Identify which cell holds the provided text, then report its (x, y) central coordinate. 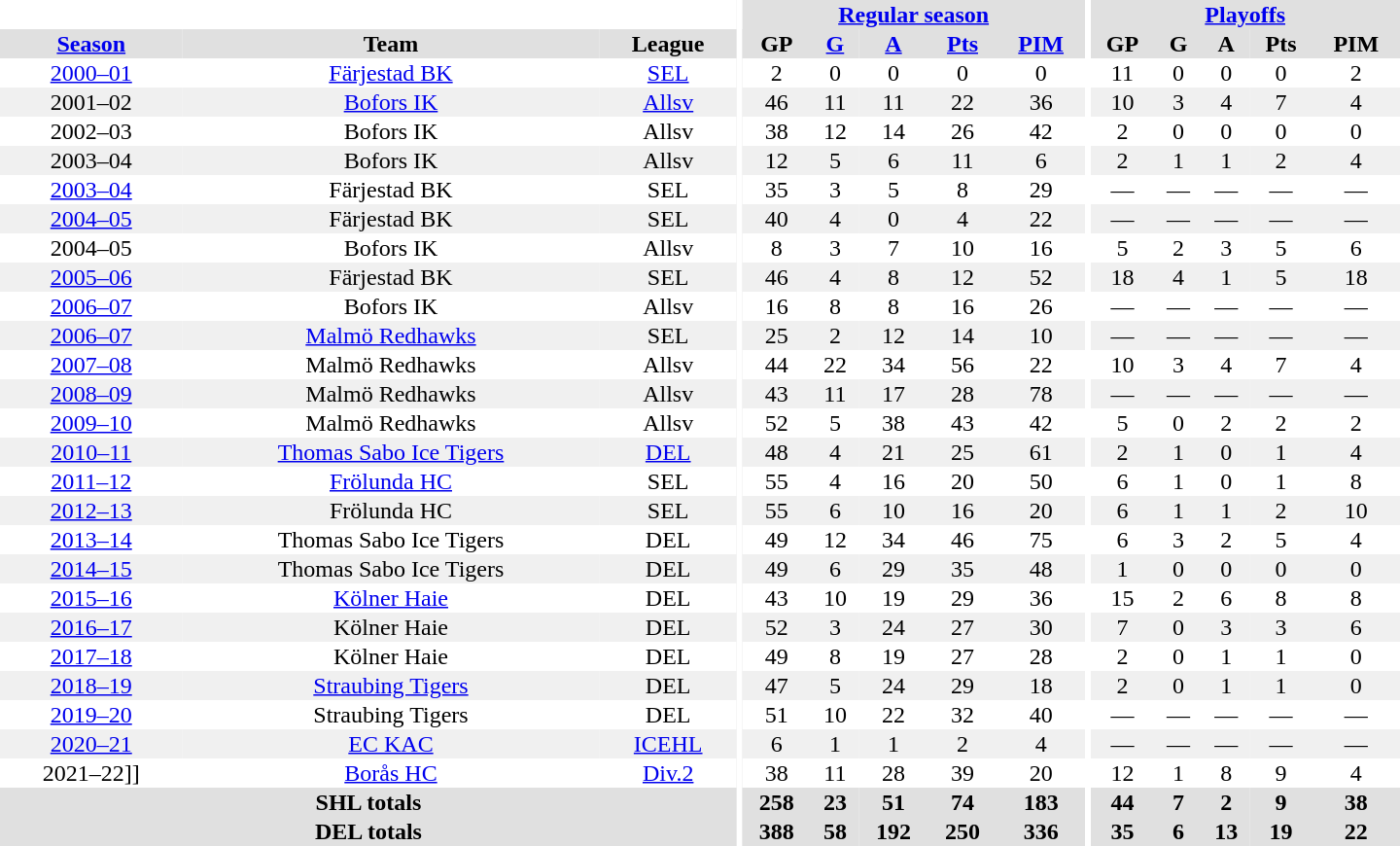
17 (894, 394)
47 (776, 686)
EC KAC (391, 744)
Team (391, 44)
30 (1040, 627)
2002–03 (91, 131)
SHL totals (368, 802)
74 (962, 802)
250 (962, 831)
388 (776, 831)
2014–15 (91, 569)
32 (962, 715)
Regular season (914, 15)
56 (962, 365)
2015–16 (91, 598)
183 (1040, 802)
2010–11 (91, 452)
336 (1040, 831)
2020–21 (91, 744)
2021–22]] (91, 773)
78 (1040, 394)
2011–12 (91, 481)
DEL totals (368, 831)
2001–02 (91, 102)
2016–17 (91, 627)
League (667, 44)
61 (1040, 452)
Borås HC (391, 773)
Season (91, 44)
2009–10 (91, 423)
192 (894, 831)
13 (1227, 831)
2007–08 (91, 365)
2017–18 (91, 656)
2013–14 (91, 540)
2012–13 (91, 511)
75 (1040, 540)
2018–19 (91, 686)
2005–06 (91, 277)
39 (962, 773)
258 (776, 802)
Playoffs (1244, 15)
2008–09 (91, 394)
ICEHL (667, 744)
50 (1040, 481)
Div.2 (667, 773)
15 (1122, 598)
21 (894, 452)
23 (834, 802)
2000–01 (91, 73)
58 (834, 831)
2019–20 (91, 715)
